Detect which cell encompasses the target text, then output its [X, Y] center coordinate. 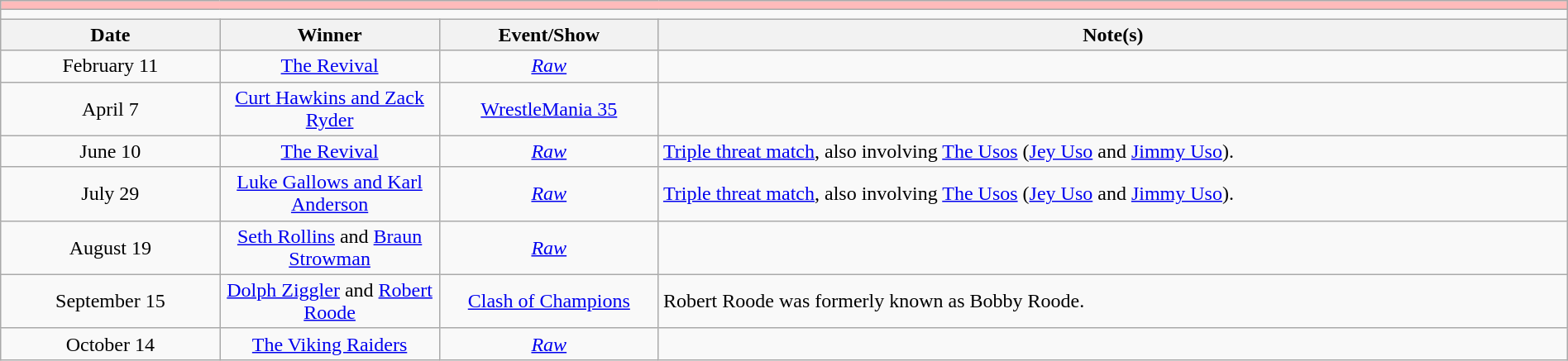
WrestleMania 35 [549, 109]
Seth Rollins and Braun Strowman [329, 248]
Winner [329, 35]
Dolph Ziggler and Robert Roode [329, 301]
Curt Hawkins and Zack Ryder [329, 109]
Clash of Champions [549, 301]
July 29 [111, 193]
Luke Gallows and Karl Anderson [329, 193]
Date [111, 35]
February 11 [111, 66]
June 10 [111, 151]
August 19 [111, 248]
The Viking Raiders [329, 344]
Event/Show [549, 35]
Note(s) [1113, 35]
April 7 [111, 109]
Robert Roode was formerly known as Bobby Roode. [1113, 301]
September 15 [111, 301]
October 14 [111, 344]
